For the text-containing cell, return its midpoint in [X, Y] coordinate format. 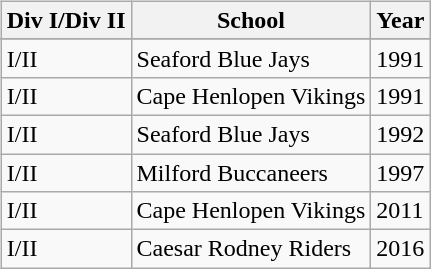
Year [400, 20]
Milford Buccaneers [251, 173]
1992 [400, 134]
1997 [400, 173]
2016 [400, 249]
School [251, 20]
Div I/Div II [66, 20]
2011 [400, 211]
Caesar Rodney Riders [251, 249]
